From the cell containing the given text, extract its center point as [x, y] coordinate. 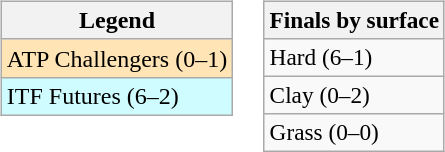
ATP Challengers (0–1) [116, 58]
Grass (0–0) [354, 133]
Hard (6–1) [354, 57]
Legend [116, 20]
Finals by surface [354, 20]
Clay (0–2) [354, 95]
ITF Futures (6–2) [116, 96]
